Find where the given text appears and provide that cell's center as [X, Y] coordinate. 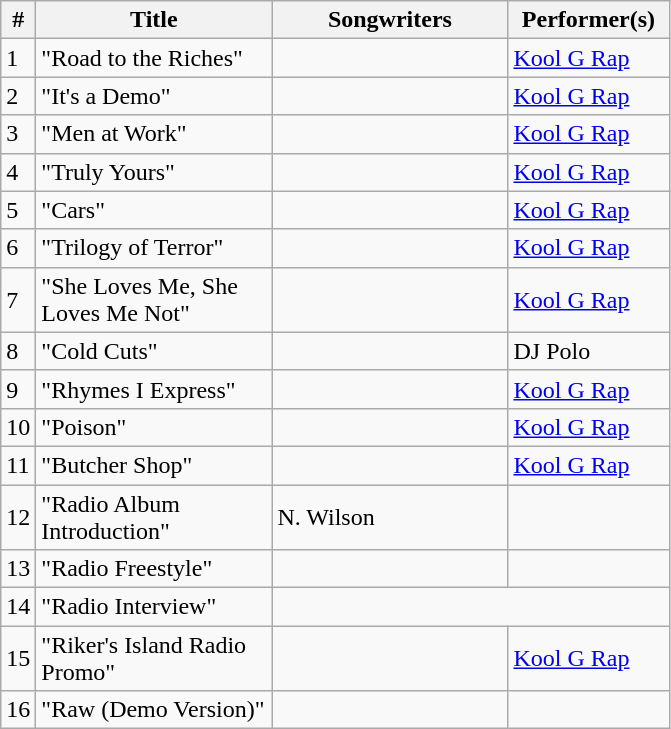
"Raw (Demo Version)" [154, 710]
"Radio Album Introduction" [154, 516]
2 [18, 96]
Performer(s) [588, 20]
13 [18, 569]
1 [18, 58]
Songwriters [390, 20]
"Truly Yours" [154, 172]
N. Wilson [390, 516]
"Riker's Island Radio Promo" [154, 658]
"Trilogy of Terror" [154, 248]
"Cars" [154, 210]
"Radio Interview" [154, 607]
3 [18, 134]
4 [18, 172]
8 [18, 351]
# [18, 20]
"Radio Freestyle" [154, 569]
7 [18, 300]
12 [18, 516]
"It's a Demo" [154, 96]
"Poison" [154, 427]
"Cold Cuts" [154, 351]
"She Loves Me, She Loves Me Not" [154, 300]
14 [18, 607]
6 [18, 248]
11 [18, 465]
Title [154, 20]
DJ Polo [588, 351]
5 [18, 210]
"Men at Work" [154, 134]
10 [18, 427]
"Road to the Riches" [154, 58]
"Butcher Shop" [154, 465]
16 [18, 710]
9 [18, 389]
"Rhymes I Express" [154, 389]
15 [18, 658]
